For the text-containing cell, return its midpoint in (X, Y) coordinate format. 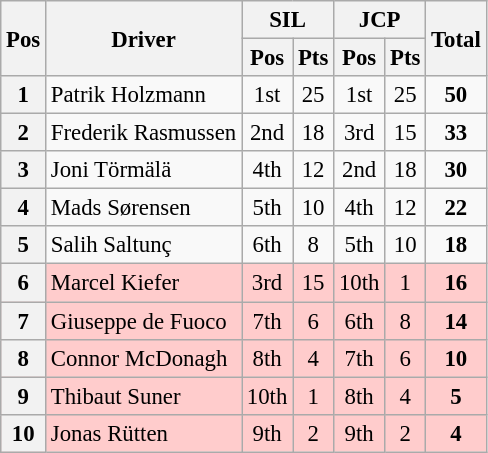
Patrik Holzmann (144, 95)
Driver (144, 38)
30 (456, 170)
Salih Saltunç (144, 245)
JCP (380, 20)
Frederik Rasmussen (144, 133)
Thibaut Suner (144, 396)
SIL (288, 20)
Total (456, 38)
14 (456, 321)
Mads Sørensen (144, 208)
3 (24, 170)
Jonas Rütten (144, 433)
9 (24, 396)
33 (456, 133)
50 (456, 95)
Connor McDonagh (144, 358)
Giuseppe de Fuoco (144, 321)
22 (456, 208)
16 (456, 283)
Joni Törmälä (144, 170)
7 (24, 321)
Marcel Kiefer (144, 283)
